Return [x, y] of the center of cell containing provided text 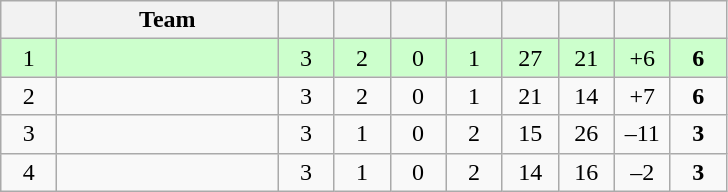
+6 [642, 58]
4 [29, 172]
27 [530, 58]
–2 [642, 172]
15 [530, 134]
–11 [642, 134]
+7 [642, 96]
Team [168, 20]
16 [586, 172]
26 [586, 134]
